For the text-containing cell, return its midpoint in (x, y) coordinate format. 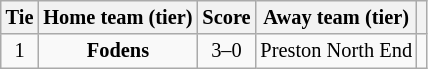
Fodens (118, 51)
Preston North End (336, 51)
1 (20, 51)
Away team (tier) (336, 17)
3–0 (226, 51)
Tie (20, 17)
Score (226, 17)
Home team (tier) (118, 17)
